Output the [x, y] coordinate of the center of the cell containing the given text.  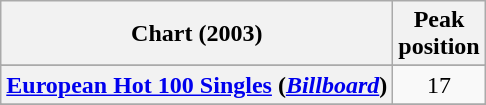
European Hot 100 Singles (Billboard) [197, 85]
17 [439, 85]
Peakposition [439, 34]
Chart (2003) [197, 34]
